Determine the [X, Y] coordinate at the center of the cell enclosing the given text.  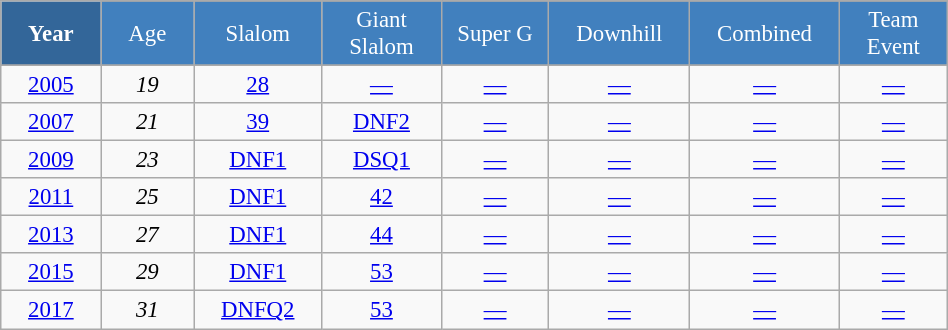
Team Event [893, 34]
DNF2 [382, 122]
Combined [765, 34]
2009 [51, 160]
2013 [51, 235]
25 [148, 197]
42 [382, 197]
2017 [51, 310]
23 [148, 160]
DNFQ2 [258, 310]
DSQ1 [382, 160]
2007 [51, 122]
39 [258, 122]
31 [148, 310]
19 [148, 85]
44 [382, 235]
28 [258, 85]
Downhill [620, 34]
Slalom [258, 34]
Age [148, 34]
Year [51, 34]
29 [148, 273]
21 [148, 122]
27 [148, 235]
2011 [51, 197]
2015 [51, 273]
Super G [495, 34]
GiantSlalom [382, 34]
2005 [51, 85]
